Identify which cell holds the provided text, then report its (X, Y) central coordinate. 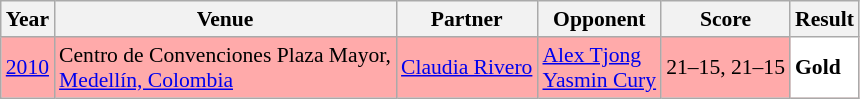
Result (824, 19)
Gold (824, 68)
2010 (28, 68)
Year (28, 19)
Centro de Convenciones Plaza Mayor,Medellín, Colombia (225, 68)
Score (726, 19)
Opponent (599, 19)
Venue (225, 19)
21–15, 21–15 (726, 68)
Claudia Rivero (466, 68)
Partner (466, 19)
Alex Tjong Yasmin Cury (599, 68)
